Pinpoint the cell where the given text exists, returning its (x, y) midpoint coordinate. 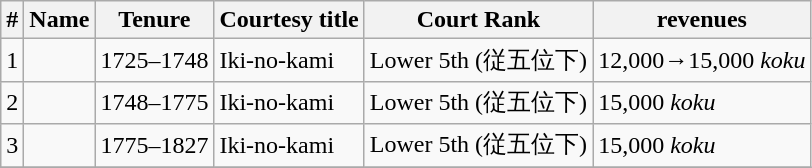
Court Rank (478, 20)
3 (12, 146)
1 (12, 60)
Name (60, 20)
2 (12, 102)
1775–1827 (154, 146)
revenues (702, 20)
Courtesy title (289, 20)
Tenure (154, 20)
# (12, 20)
1748–1775 (154, 102)
12,000→15,000 koku (702, 60)
1725–1748 (154, 60)
